Return [x, y] of the center of cell containing provided text 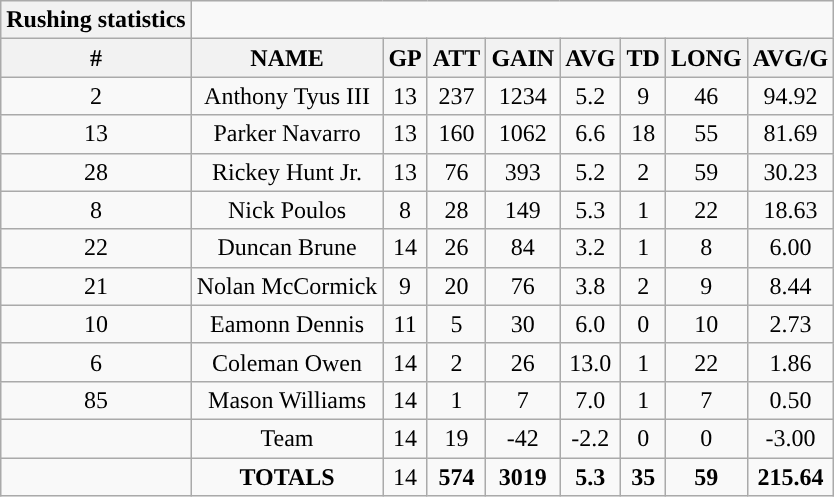
ATT [456, 58]
30 [523, 324]
160 [456, 134]
1234 [523, 96]
Eamonn Dennis [287, 324]
Rushing statistics [96, 20]
6.6 [590, 134]
2.73 [790, 324]
1.86 [790, 362]
Team [287, 438]
-2.2 [590, 438]
237 [456, 96]
30.23 [790, 172]
81.69 [790, 134]
3.2 [590, 248]
Rickey Hunt Jr. [287, 172]
Mason Williams [287, 400]
19 [456, 438]
20 [456, 286]
7.0 [590, 400]
# [96, 58]
11 [405, 324]
AVG [590, 58]
Coleman Owen [287, 362]
46 [706, 96]
215.64 [790, 477]
NAME [287, 58]
35 [643, 477]
0.50 [790, 400]
6.0 [590, 324]
149 [523, 210]
5 [456, 324]
18 [643, 134]
3019 [523, 477]
18.63 [790, 210]
TD [643, 58]
Nick Poulos [287, 210]
GP [405, 58]
85 [96, 400]
84 [523, 248]
-3.00 [790, 438]
TOTALS [287, 477]
8.44 [790, 286]
GAIN [523, 58]
Nolan McCormick [287, 286]
6 [96, 362]
574 [456, 477]
55 [706, 134]
21 [96, 286]
-42 [523, 438]
94.92 [790, 96]
6.00 [790, 248]
393 [523, 172]
LONG [706, 58]
Duncan Brune [287, 248]
13.0 [590, 362]
AVG/G [790, 58]
Anthony Tyus III [287, 96]
Parker Navarro [287, 134]
1062 [523, 134]
3.8 [590, 286]
